Return (x, y) of the center of cell containing provided text 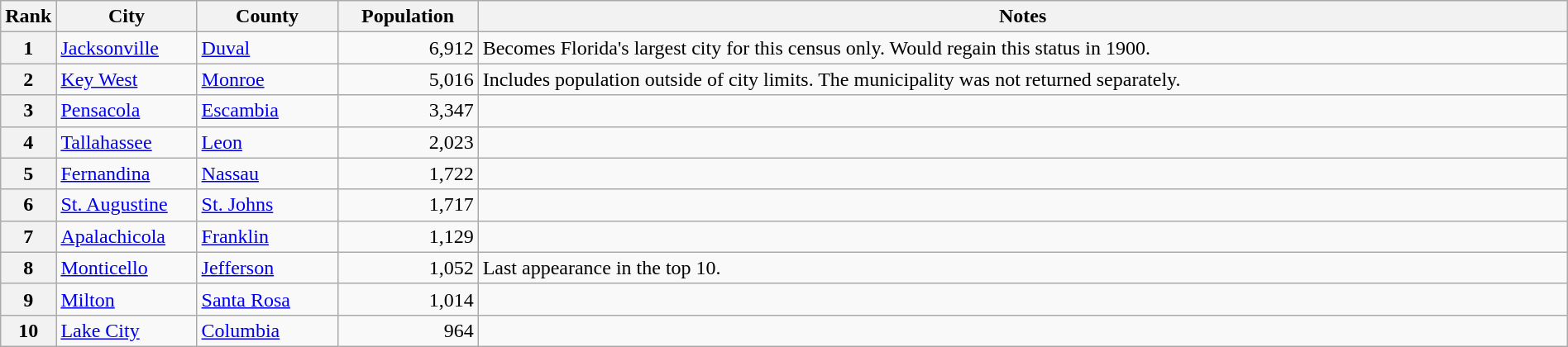
1,722 (408, 173)
Population (408, 17)
2 (28, 79)
Fernandina (127, 173)
3,347 (408, 111)
St. Augustine (127, 205)
1,052 (408, 268)
964 (408, 330)
2,023 (408, 142)
1,014 (408, 299)
Monroe (267, 79)
5,016 (408, 79)
Escambia (267, 111)
Becomes Florida's largest city for this census only. Would regain this status in 1900. (1022, 48)
5 (28, 173)
Columbia (267, 330)
8 (28, 268)
10 (28, 330)
Duval (267, 48)
Last appearance in the top 10. (1022, 268)
1 (28, 48)
Leon (267, 142)
Jacksonville (127, 48)
Notes (1022, 17)
Tallahassee (127, 142)
Santa Rosa (267, 299)
Franklin (267, 236)
3 (28, 111)
1,129 (408, 236)
Includes population outside of city limits. The municipality was not returned separately. (1022, 79)
Key West (127, 79)
6 (28, 205)
Lake City (127, 330)
4 (28, 142)
St. Johns (267, 205)
Nassau (267, 173)
1,717 (408, 205)
Monticello (127, 268)
City (127, 17)
6,912 (408, 48)
County (267, 17)
Apalachicola (127, 236)
7 (28, 236)
9 (28, 299)
Pensacola (127, 111)
Jefferson (267, 268)
Milton (127, 299)
Rank (28, 17)
